Identify which cell holds the provided text, then report its (x, y) central coordinate. 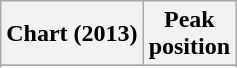
Peakposition (189, 34)
Chart (2013) (72, 34)
